Return (X, Y) of the center of cell containing provided text 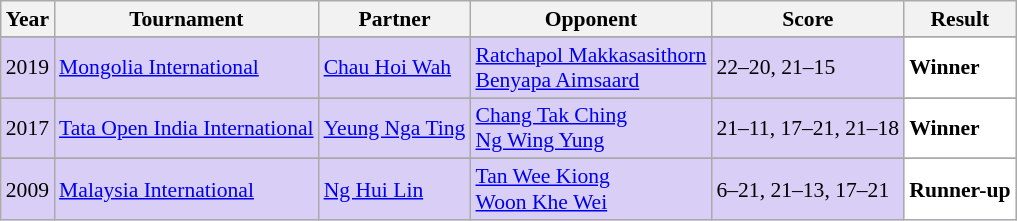
22–20, 21–15 (808, 68)
Result (960, 19)
Score (808, 19)
Yeung Nga Ting (395, 128)
21–11, 17–21, 21–18 (808, 128)
Malaysia International (186, 190)
Chau Hoi Wah (395, 68)
2017 (28, 128)
Tournament (186, 19)
Opponent (590, 19)
Year (28, 19)
Partner (395, 19)
Chang Tak Ching Ng Wing Yung (590, 128)
Runner-up (960, 190)
2009 (28, 190)
6–21, 21–13, 17–21 (808, 190)
Tan Wee Kiong Woon Khe Wei (590, 190)
Tata Open India International (186, 128)
Ng Hui Lin (395, 190)
Mongolia International (186, 68)
Ratchapol Makkasasithorn Benyapa Aimsaard (590, 68)
2019 (28, 68)
